Search for the cell housing the specified text and yield its (x, y) center coordinate. 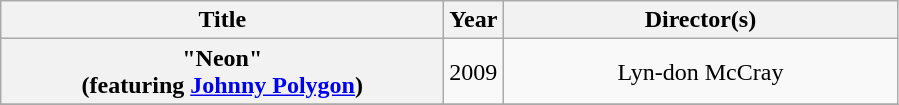
Title (222, 20)
Director(s) (700, 20)
2009 (474, 72)
"Neon"(featuring Johnny Polygon) (222, 72)
Lyn-don McCray (700, 72)
Year (474, 20)
